Provide the [x, y] coordinate of the cell's center where the given text is located.  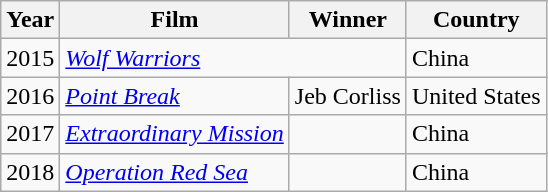
2018 [30, 172]
Operation Red Sea [175, 172]
2015 [30, 58]
2017 [30, 134]
United States [476, 96]
Point Break [175, 96]
Jeb Corliss [348, 96]
Winner [348, 20]
2016 [30, 96]
Country [476, 20]
Wolf Warriors [234, 58]
Year [30, 20]
Extraordinary Mission [175, 134]
Film [175, 20]
